Search for the cell housing the specified text and yield its (x, y) center coordinate. 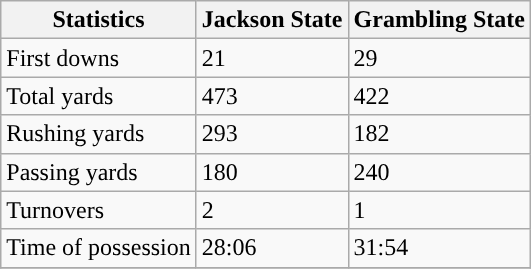
240 (439, 172)
2 (272, 210)
182 (439, 134)
31:54 (439, 248)
293 (272, 134)
1 (439, 210)
Grambling State (439, 20)
Time of possession (99, 248)
180 (272, 172)
First downs (99, 58)
Rushing yards (99, 134)
21 (272, 58)
422 (439, 96)
Turnovers (99, 210)
29 (439, 58)
473 (272, 96)
Passing yards (99, 172)
28:06 (272, 248)
Total yards (99, 96)
Jackson State (272, 20)
Statistics (99, 20)
